Extract the [X, Y] coordinate from the center of the cell holding the provided text.  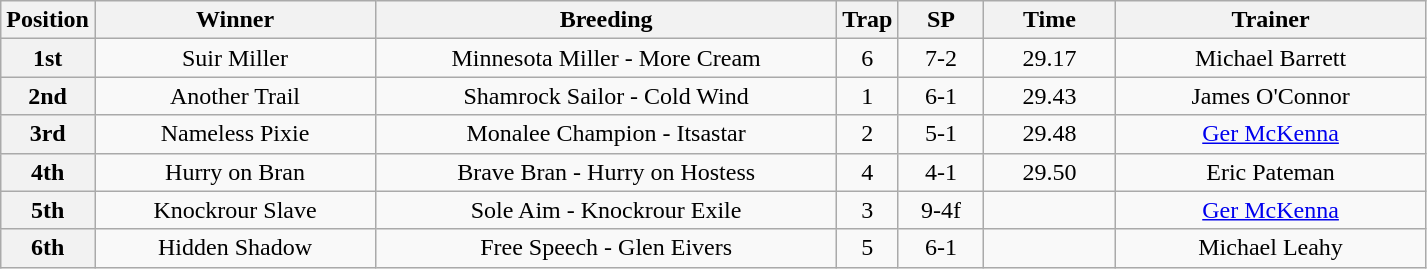
6th [48, 248]
5 [868, 248]
Suir Miller [234, 58]
Michael Barrett [1270, 58]
29.48 [1050, 134]
29.50 [1050, 172]
Brave Bran - Hurry on Hostess [606, 172]
1st [48, 58]
Minnesota Miller - More Cream [606, 58]
Shamrock Sailor - Cold Wind [606, 96]
Trainer [1270, 20]
Eric Pateman [1270, 172]
Monalee Champion - Itsastar [606, 134]
7-2 [941, 58]
Another Trail [234, 96]
29.17 [1050, 58]
4 [868, 172]
5-1 [941, 134]
Hurry on Bran [234, 172]
Position [48, 20]
6 [868, 58]
Winner [234, 20]
Michael Leahy [1270, 248]
Sole Aim - Knockrour Exile [606, 210]
9-4f [941, 210]
Time [1050, 20]
Trap [868, 20]
Free Speech - Glen Eivers [606, 248]
3rd [48, 134]
29.43 [1050, 96]
4-1 [941, 172]
3 [868, 210]
SP [941, 20]
James O'Connor [1270, 96]
Breeding [606, 20]
5th [48, 210]
Hidden Shadow [234, 248]
2nd [48, 96]
2 [868, 134]
1 [868, 96]
Nameless Pixie [234, 134]
Knockrour Slave [234, 210]
4th [48, 172]
